Output the [x, y] coordinate of the center of the cell containing the given text.  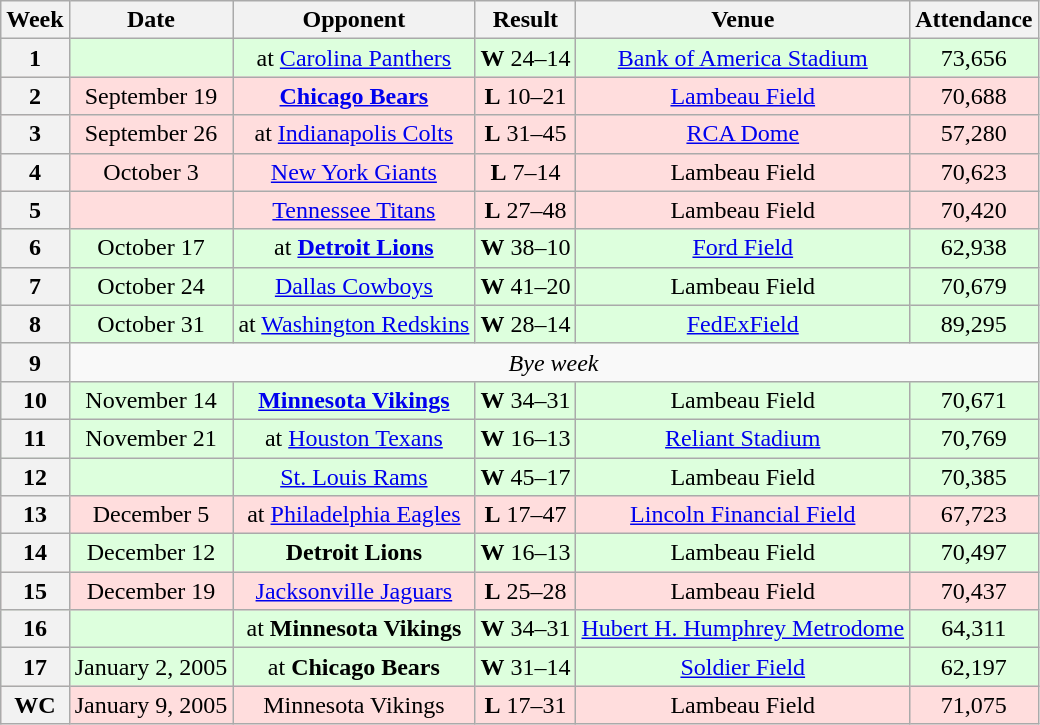
L 10–21 [526, 96]
FedExField [743, 324]
December 19 [151, 591]
70,623 [974, 172]
70,769 [974, 438]
at Indianapolis Colts [354, 134]
L 17–47 [526, 515]
Chicago Bears [354, 96]
15 [35, 591]
Jacksonville Jaguars [354, 591]
January 2, 2005 [151, 667]
62,197 [974, 667]
9 [35, 362]
70,688 [974, 96]
10 [35, 400]
Hubert H. Humphrey Metrodome [743, 629]
January 9, 2005 [151, 705]
70,420 [974, 210]
L 7–14 [526, 172]
Attendance [974, 20]
Tennessee Titans [354, 210]
at Detroit Lions [354, 248]
1 [35, 58]
Week [35, 20]
70,497 [974, 553]
Date [151, 20]
57,280 [974, 134]
September 19 [151, 96]
8 [35, 324]
W 38–10 [526, 248]
W 45–17 [526, 477]
at Chicago Bears [354, 667]
7 [35, 286]
67,723 [974, 515]
17 [35, 667]
Detroit Lions [354, 553]
11 [35, 438]
St. Louis Rams [354, 477]
RCA Dome [743, 134]
October 24 [151, 286]
December 5 [151, 515]
Lincoln Financial Field [743, 515]
70,671 [974, 400]
at Minnesota Vikings [354, 629]
November 21 [151, 438]
October 17 [151, 248]
16 [35, 629]
L 25–28 [526, 591]
3 [35, 134]
64,311 [974, 629]
October 31 [151, 324]
L 27–48 [526, 210]
October 3 [151, 172]
13 [35, 515]
L 31–45 [526, 134]
89,295 [974, 324]
September 26 [151, 134]
73,656 [974, 58]
at Philadelphia Eagles [354, 515]
2 [35, 96]
Bye week [554, 362]
70,437 [974, 591]
71,075 [974, 705]
New York Giants [354, 172]
November 14 [151, 400]
W 31–14 [526, 667]
W 24–14 [526, 58]
12 [35, 477]
Result [526, 20]
W 28–14 [526, 324]
Dallas Cowboys [354, 286]
L 17–31 [526, 705]
WC [35, 705]
4 [35, 172]
Reliant Stadium [743, 438]
Venue [743, 20]
Ford Field [743, 248]
at Houston Texans [354, 438]
Opponent [354, 20]
70,385 [974, 477]
at Carolina Panthers [354, 58]
at Washington Redskins [354, 324]
14 [35, 553]
Soldier Field [743, 667]
62,938 [974, 248]
Bank of America Stadium [743, 58]
W 41–20 [526, 286]
5 [35, 210]
December 12 [151, 553]
6 [35, 248]
70,679 [974, 286]
